Pinpoint the cell where the given text exists, returning its [x, y] midpoint coordinate. 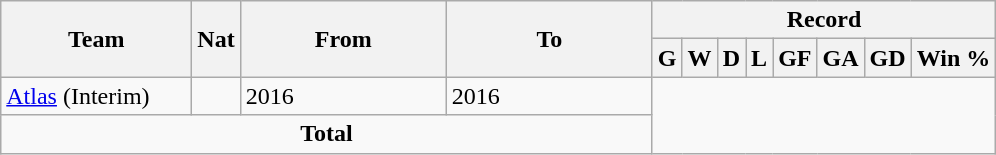
GA [840, 58]
Nat [216, 39]
Record [824, 20]
To [549, 39]
GF [795, 58]
D [731, 58]
From [343, 39]
GD [888, 58]
W [700, 58]
Atlas (Interim) [96, 96]
L [760, 58]
Team [96, 39]
Win % [954, 58]
G [667, 58]
Total [327, 134]
